Detect which cell encompasses the target text, then output its [X, Y] center coordinate. 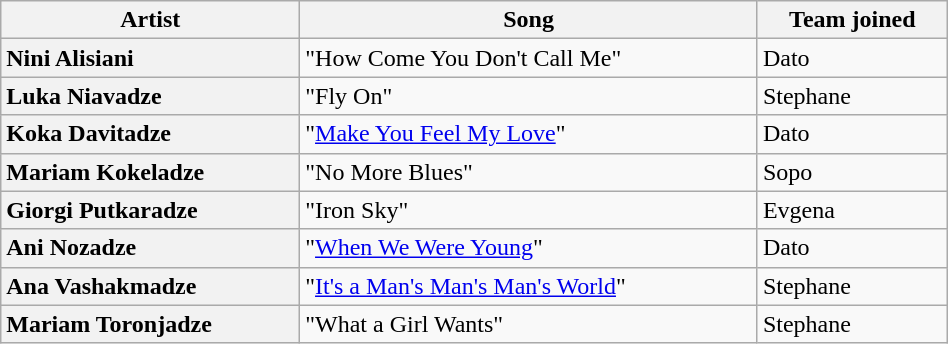
Song [529, 20]
Giorgi Putkaradze [150, 210]
"Make You Feel My Love" [529, 134]
Mariam Toronjadze [150, 324]
Team joined [852, 20]
Sopo [852, 172]
"Fly On" [529, 96]
Ana Vashakmadze [150, 286]
"Iron Sky" [529, 210]
Artist [150, 20]
Mariam Kokeladze [150, 172]
Koka Davitadze [150, 134]
Nini Alisiani [150, 58]
"How Come You Don't Call Me" [529, 58]
Evgena [852, 210]
"It's a Man's Man's Man's World" [529, 286]
"What a Girl Wants" [529, 324]
"When We Were Young" [529, 248]
Luka Niavadze [150, 96]
"No More Blues" [529, 172]
Ani Nozadze [150, 248]
